Pinpoint the cell where the given text exists, returning its (X, Y) midpoint coordinate. 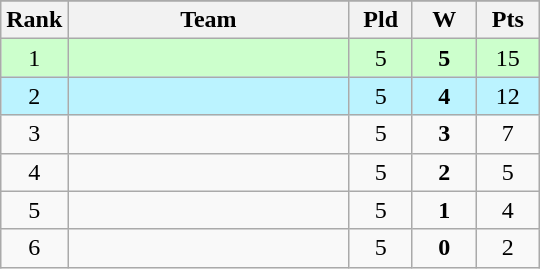
Rank (34, 20)
12 (508, 96)
Pts (508, 20)
Team (208, 20)
0 (444, 248)
7 (508, 134)
Pld (381, 20)
15 (508, 58)
W (444, 20)
6 (34, 248)
